Capture the cell that displays the provided text and extract its (x, y) central coordinate. 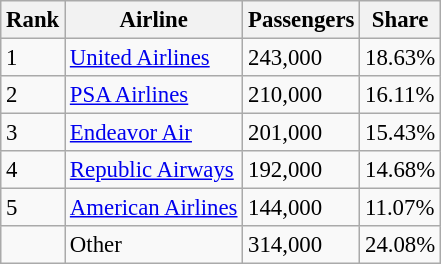
243,000 (302, 58)
16.11% (400, 95)
15.43% (400, 133)
18.63% (400, 58)
Rank (33, 20)
210,000 (302, 95)
4 (33, 170)
2 (33, 95)
1 (33, 58)
Republic Airways (154, 170)
Passengers (302, 20)
American Airlines (154, 208)
192,000 (302, 170)
United Airlines (154, 58)
11.07% (400, 208)
5 (33, 208)
14.68% (400, 170)
144,000 (302, 208)
201,000 (302, 133)
PSA Airlines (154, 95)
Other (154, 245)
Endeavor Air (154, 133)
3 (33, 133)
Airline (154, 20)
Share (400, 20)
314,000 (302, 245)
24.08% (400, 245)
